Locate the cell with the specified text and output its (x, y) center coordinate. 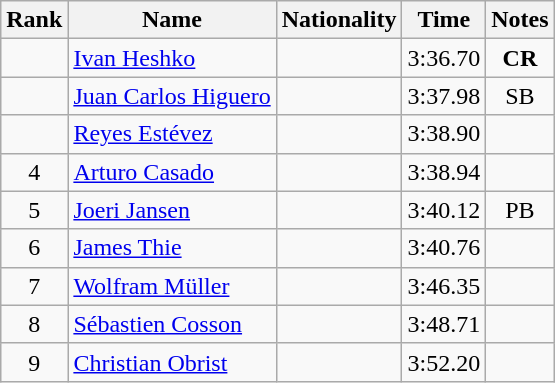
Reyes Estévez (172, 134)
Nationality (339, 20)
Juan Carlos Higuero (172, 96)
4 (34, 172)
3:46.35 (444, 286)
3:52.20 (444, 362)
6 (34, 248)
3:40.76 (444, 248)
CR (520, 58)
5 (34, 210)
Sébastien Cosson (172, 324)
3:37.98 (444, 96)
Notes (520, 20)
8 (34, 324)
3:38.90 (444, 134)
9 (34, 362)
3:48.71 (444, 324)
Arturo Casado (172, 172)
Time (444, 20)
Rank (34, 20)
Ivan Heshko (172, 58)
3:40.12 (444, 210)
7 (34, 286)
Name (172, 20)
Joeri Jansen (172, 210)
SB (520, 96)
Christian Obrist (172, 362)
Wolfram Müller (172, 286)
3:36.70 (444, 58)
PB (520, 210)
James Thie (172, 248)
3:38.94 (444, 172)
